Capture the cell that displays the provided text and extract its (x, y) central coordinate. 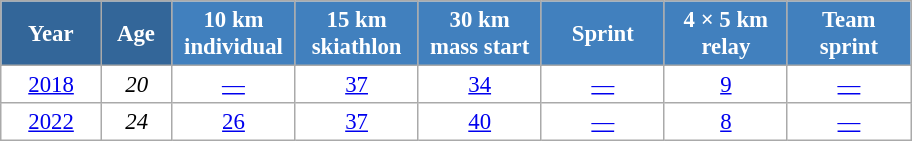
26 (234, 122)
Age (136, 34)
Year (52, 34)
2018 (52, 85)
34 (480, 85)
24 (136, 122)
20 (136, 85)
Sprint (602, 34)
Team sprint (848, 34)
10 km individual (234, 34)
15 km skiathlon (356, 34)
9 (726, 85)
8 (726, 122)
4 × 5 km relay (726, 34)
40 (480, 122)
30 km mass start (480, 34)
2022 (52, 122)
